Capture the cell that displays the provided text and extract its (x, y) central coordinate. 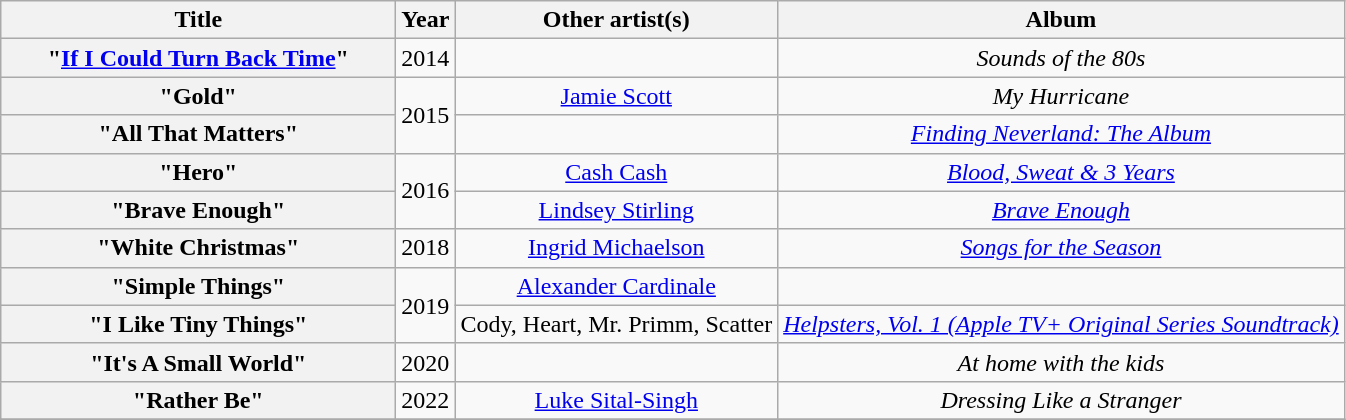
"Brave Enough" (198, 210)
"All That Matters" (198, 134)
Sounds of the 80s (1062, 58)
"Rather Be" (198, 400)
Helpsters, Vol. 1 (Apple TV+ Original Series Soundtrack) (1062, 324)
Year (426, 20)
Songs for the Season (1062, 248)
Dressing Like a Stranger (1062, 400)
2014 (426, 58)
Cash Cash (616, 172)
Luke Sital-Singh (616, 400)
Lindsey Stirling (616, 210)
2022 (426, 400)
"White Christmas" (198, 248)
"Simple Things" (198, 286)
2016 (426, 191)
Album (1062, 20)
Other artist(s) (616, 20)
2018 (426, 248)
"I Like Tiny Things" (198, 324)
2020 (426, 362)
"It's A Small World" (198, 362)
"Hero" (198, 172)
"If I Could Turn Back Time" (198, 58)
Blood, Sweat & 3 Years (1062, 172)
Jamie Scott (616, 96)
Cody, Heart, Mr. Primm, Scatter (616, 324)
Title (198, 20)
2019 (426, 305)
"Gold" (198, 96)
Finding Neverland: The Album (1062, 134)
Ingrid Michaelson (616, 248)
2015 (426, 115)
My Hurricane (1062, 96)
Brave Enough (1062, 210)
Alexander Cardinale (616, 286)
At home with the kids (1062, 362)
